Output the [X, Y] coordinate of the center of the cell containing the given text.  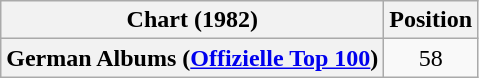
Chart (1982) [192, 20]
German Albums (Offizielle Top 100) [192, 58]
Position [431, 20]
58 [431, 58]
